Locate the cell with the specified text and output its (X, Y) center coordinate. 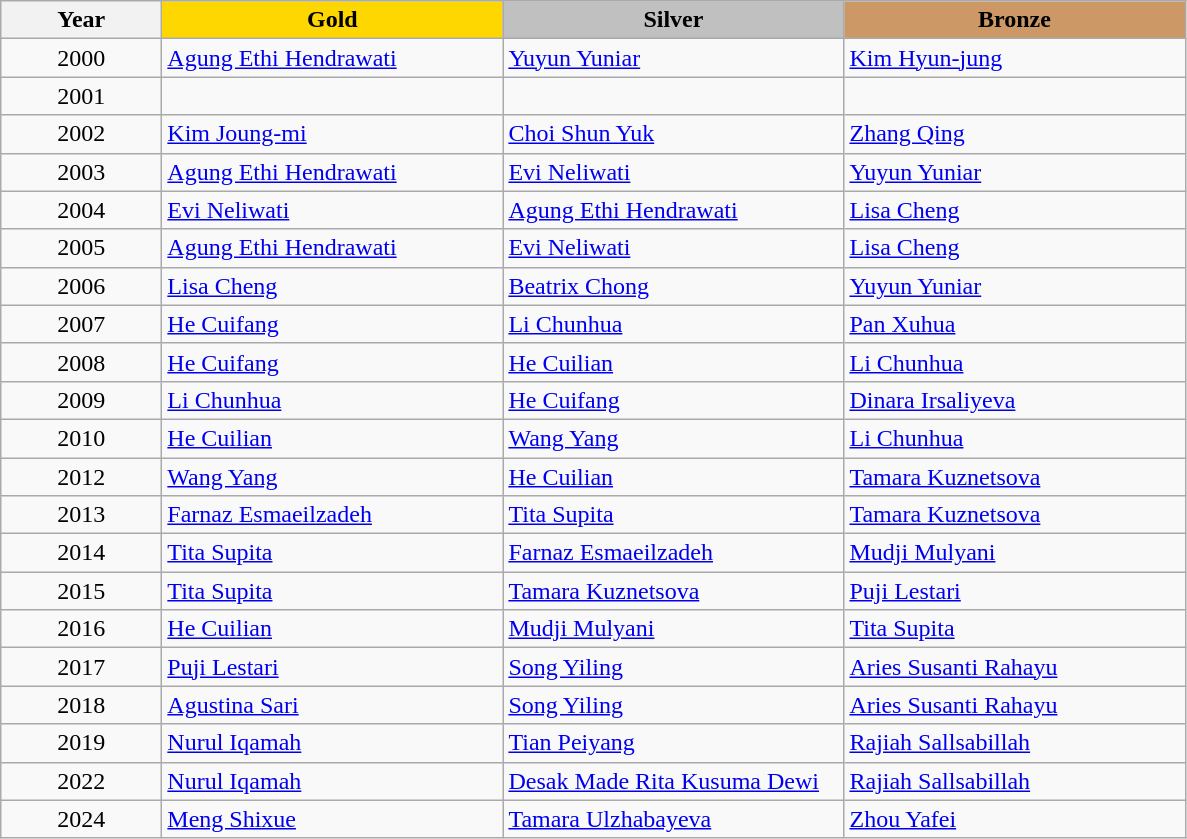
Zhou Yafei (1014, 819)
Meng Shixue (332, 819)
Desak Made Rita Kusuma Dewi (674, 781)
2007 (82, 324)
Pan Xuhua (1014, 324)
2012 (82, 477)
Tian Peiyang (674, 743)
2001 (82, 96)
2008 (82, 362)
2010 (82, 438)
Year (82, 20)
2016 (82, 629)
2009 (82, 400)
Dinara Irsaliyeva (1014, 400)
2006 (82, 286)
2000 (82, 58)
2014 (82, 553)
Zhang Qing (1014, 134)
2013 (82, 515)
Bronze (1014, 20)
2004 (82, 210)
2015 (82, 591)
2005 (82, 248)
Agustina Sari (332, 705)
Tamara Ulzhabayeva (674, 819)
2017 (82, 667)
2018 (82, 705)
Silver (674, 20)
Kim Hyun-jung (1014, 58)
Beatrix Chong (674, 286)
2024 (82, 819)
2022 (82, 781)
Gold (332, 20)
2019 (82, 743)
Kim Joung-mi (332, 134)
2002 (82, 134)
Choi Shun Yuk (674, 134)
2003 (82, 172)
